Identify which cell holds the provided text, then report its (x, y) central coordinate. 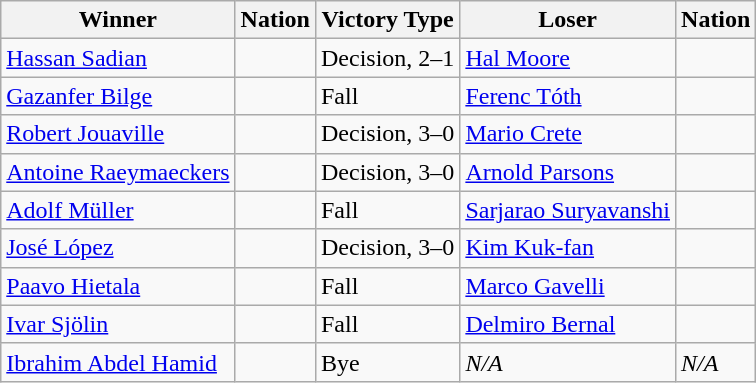
Hal Moore (568, 58)
Loser (568, 20)
Ivar Sjölin (118, 324)
Winner (118, 20)
Victory Type (387, 20)
Sarjarao Suryavanshi (568, 210)
Antoine Raeymaeckers (118, 172)
Delmiro Bernal (568, 324)
Marco Gavelli (568, 286)
Kim Kuk-fan (568, 248)
Mario Crete (568, 134)
Decision, 2–1 (387, 58)
José López (118, 248)
Ibrahim Abdel Hamid (118, 362)
Hassan Sadian (118, 58)
Gazanfer Bilge (118, 96)
Robert Jouaville (118, 134)
Adolf Müller (118, 210)
Bye (387, 362)
Paavo Hietala (118, 286)
Arnold Parsons (568, 172)
Ferenc Tóth (568, 96)
